Return the (X, Y) coordinate for the center point of the cell that contains the specified text.  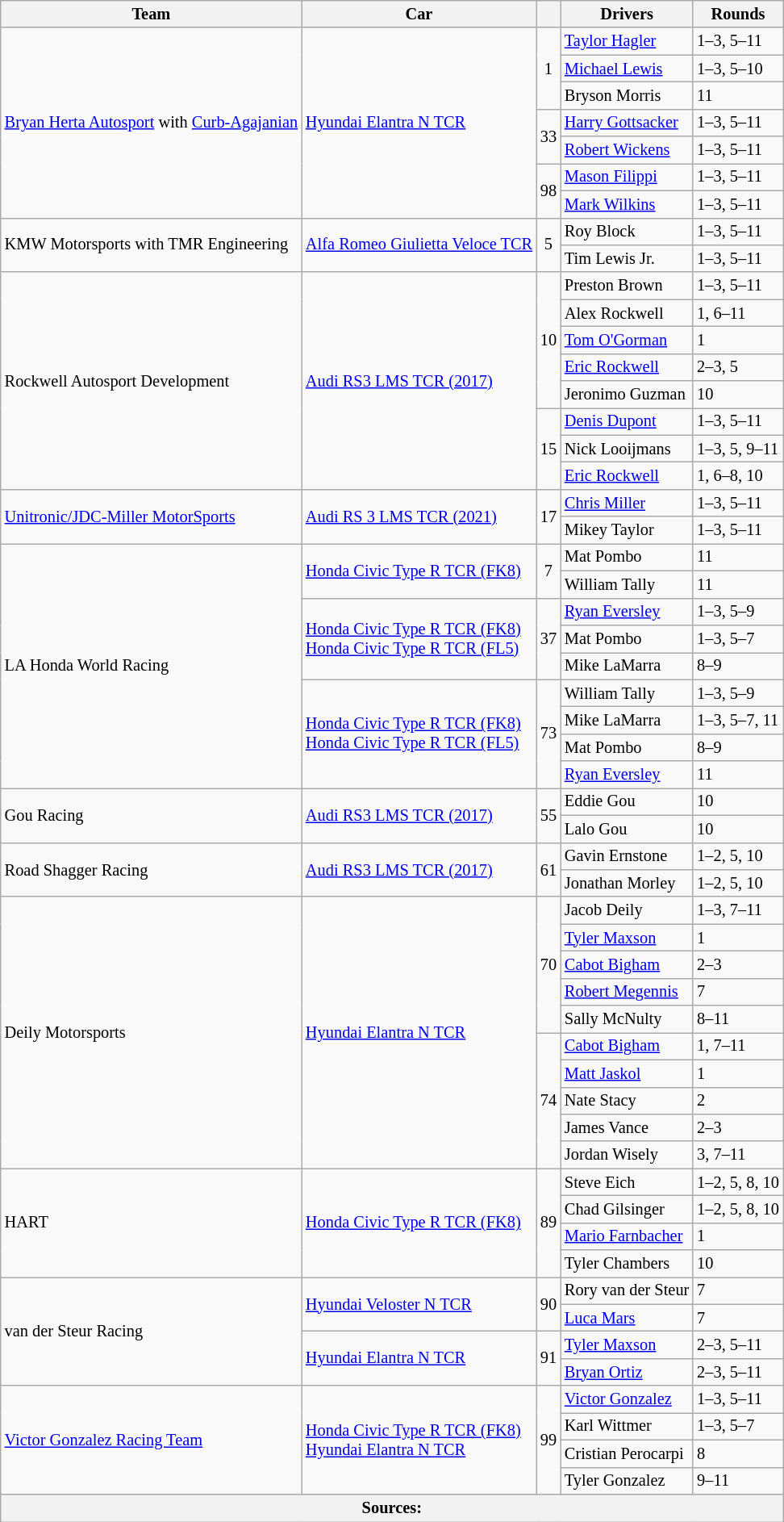
Tim Lewis Jr. (627, 258)
Hyundai Veloster N TCR (419, 1304)
61 (548, 870)
Gou Racing (152, 815)
1, 6–11 (738, 313)
Luca Mars (627, 1318)
Car (419, 14)
Tyler Chambers (627, 1264)
37 (548, 639)
Audi RS 3 LMS TCR (2021) (419, 516)
Jonathan Morley (627, 883)
74 (548, 1100)
89 (548, 1223)
3, 7–11 (738, 1155)
Jordan Wisely (627, 1155)
70 (548, 964)
Bryan Ortiz (627, 1372)
Mario Farnbacher (627, 1236)
Mikey Taylor (627, 530)
Team (152, 14)
Tom O'Gorman (627, 340)
Gavin Ernstone (627, 856)
Cristian Perocarpi (627, 1453)
5 (548, 245)
1–3, 5, 9–11 (738, 449)
Alfa Romeo Giulietta Veloce TCR (419, 245)
Drivers (627, 14)
Jacob Deily (627, 910)
2 (738, 1101)
Mason Filippi (627, 177)
Lalo Gou (627, 829)
Tyler Gonzalez (627, 1481)
15 (548, 449)
Unitronic/JDC-Miller MotorSports (152, 516)
Nate Stacy (627, 1101)
1–3, 7–11 (738, 910)
Victor Gonzalez Racing Team (152, 1440)
Denis Dupont (627, 421)
2–3, 5 (738, 367)
99 (548, 1440)
HART (152, 1223)
1–3, 5–7, 11 (738, 720)
8 (738, 1453)
Michael Lewis (627, 69)
1, 7–11 (738, 1046)
Nick Looijmans (627, 449)
James Vance (627, 1127)
Road Shagger Racing (152, 870)
Matt Jaskol (627, 1073)
9–11 (738, 1481)
73 (548, 734)
Bryson Morris (627, 95)
1, 6–8, 10 (738, 475)
Chris Miller (627, 503)
Mark Wilkins (627, 204)
1–3, 5–10 (738, 69)
Sources: (392, 1507)
33 (548, 136)
Rockwell Autosport Development (152, 381)
Roy Block (627, 232)
Alex Rockwell (627, 313)
Steve Eich (627, 1182)
van der Steur Racing (152, 1332)
Robert Wickens (627, 150)
90 (548, 1304)
Eddie Gou (627, 801)
Preston Brown (627, 286)
Robert Megennis (627, 992)
Sally McNulty (627, 1019)
Deily Motorsports (152, 1033)
8–11 (738, 1019)
91 (548, 1359)
Honda Civic Type R TCR (FK8) Hyundai Elantra N TCR (419, 1440)
Rounds (738, 14)
Victor Gonzalez (627, 1399)
98 (548, 190)
Harry Gottsacker (627, 123)
Rory van der Steur (627, 1290)
LA Honda World Racing (152, 665)
Jeronimo Guzman (627, 395)
Karl Wittmer (627, 1426)
KMW Motorsports with TMR Engineering (152, 245)
17 (548, 516)
Bryan Herta Autosport with Curb-Agajanian (152, 123)
55 (548, 815)
Taylor Hagler (627, 41)
Chad Gilsinger (627, 1209)
